Search for the cell housing the specified text and yield its (x, y) center coordinate. 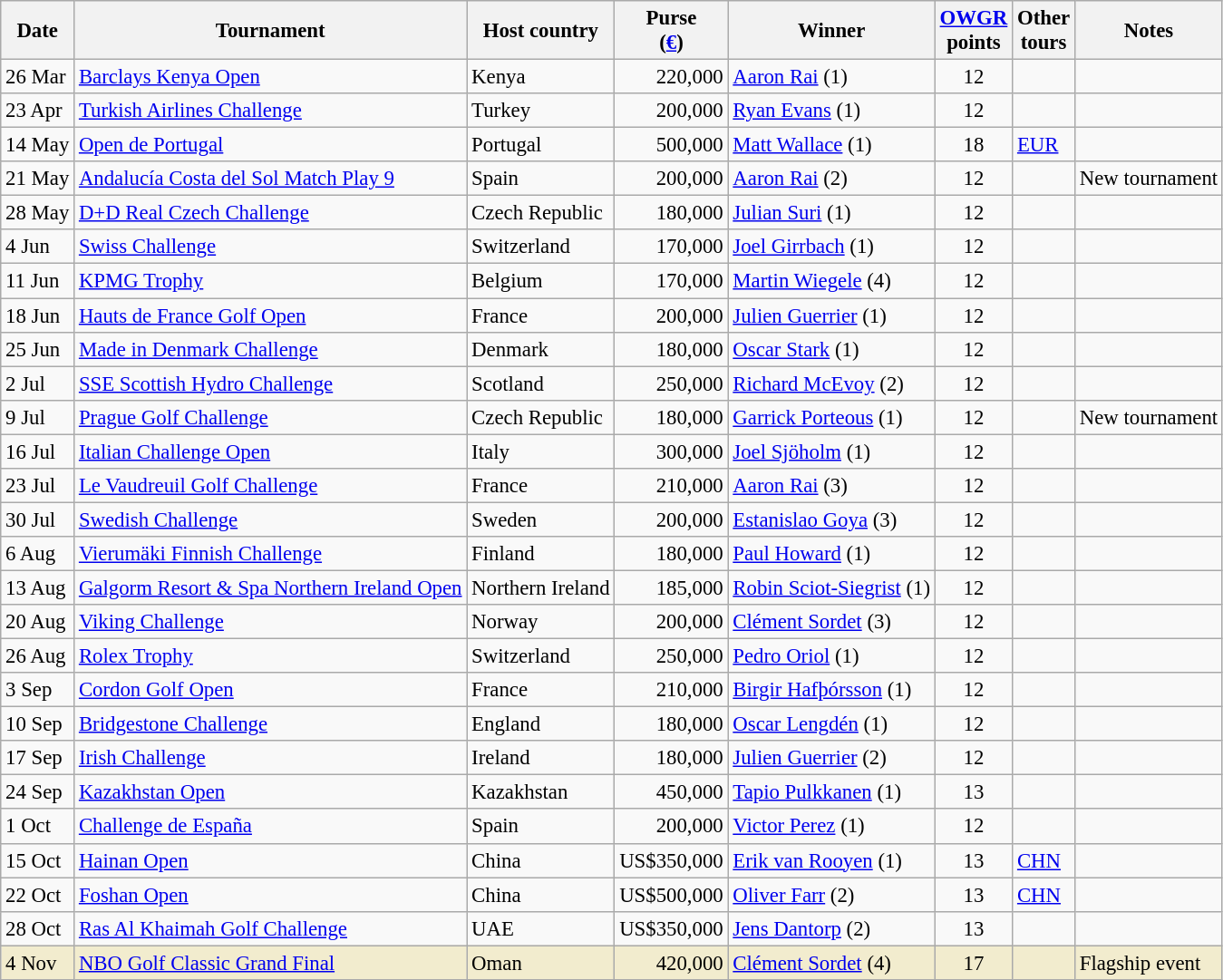
4 Nov (38, 963)
4 Jun (38, 247)
13 Aug (38, 587)
Matt Wallace (1) (831, 145)
Estanislao Goya (3) (831, 519)
21 May (38, 179)
England (540, 724)
17 Sep (38, 758)
Ryan Evans (1) (831, 111)
Julien Guerrier (2) (831, 758)
16 Jul (38, 451)
1 Oct (38, 827)
Victor Perez (1) (831, 827)
Swiss Challenge (270, 247)
18 (974, 145)
25 Jun (38, 349)
Host country (540, 31)
26 Mar (38, 77)
Prague Golf Challenge (270, 417)
Foshan Open (270, 895)
Date (38, 31)
Erik van Rooyen (1) (831, 860)
Martin Wiegele (4) (831, 281)
Pedro Oriol (1) (831, 656)
Open de Portugal (270, 145)
Julian Suri (1) (831, 213)
Turkey (540, 111)
Galgorm Resort & Spa Northern Ireland Open (270, 587)
Richard McEvoy (2) (831, 383)
Joel Girrbach (1) (831, 247)
Viking Challenge (270, 622)
Denmark (540, 349)
Tournament (270, 31)
Northern Ireland (540, 587)
Italian Challenge Open (270, 451)
Irish Challenge (270, 758)
Clément Sordet (4) (831, 963)
28 Oct (38, 928)
Garrick Porteous (1) (831, 417)
Sweden (540, 519)
Oscar Stark (1) (831, 349)
Aaron Rai (2) (831, 179)
Robin Sciot-Siegrist (1) (831, 587)
KPMG Trophy (270, 281)
Italy (540, 451)
Hainan Open (270, 860)
Turkish Airlines Challenge (270, 111)
Challenge de España (270, 827)
Oscar Lengdén (1) (831, 724)
Tapio Pulkkanen (1) (831, 792)
Julien Guerrier (1) (831, 315)
Swedish Challenge (270, 519)
D+D Real Czech Challenge (270, 213)
Flagship event (1148, 963)
10 Sep (38, 724)
24 Sep (38, 792)
SSE Scottish Hydro Challenge (270, 383)
Paul Howard (1) (831, 554)
Cordon Golf Open (270, 690)
Kazakhstan (540, 792)
Birgir Hafþórsson (1) (831, 690)
Ireland (540, 758)
14 May (38, 145)
Rolex Trophy (270, 656)
Oman (540, 963)
28 May (38, 213)
17 (974, 963)
UAE (540, 928)
Winner (831, 31)
2 Jul (38, 383)
26 Aug (38, 656)
Ras Al Khaimah Golf Challenge (270, 928)
Hauts de France Golf Open (270, 315)
Finland (540, 554)
20 Aug (38, 622)
420,000 (671, 963)
30 Jul (38, 519)
Othertours (1044, 31)
22 Oct (38, 895)
Purse(€) (671, 31)
185,000 (671, 587)
Made in Denmark Challenge (270, 349)
23 Jul (38, 486)
Aaron Rai (1) (831, 77)
Belgium (540, 281)
11 Jun (38, 281)
Scotland (540, 383)
OWGRpoints (974, 31)
Andalucía Costa del Sol Match Play 9 (270, 179)
Oliver Farr (2) (831, 895)
Vierumäki Finnish Challenge (270, 554)
15 Oct (38, 860)
Barclays Kenya Open (270, 77)
Bridgestone Challenge (270, 724)
Aaron Rai (3) (831, 486)
Le Vaudreuil Golf Challenge (270, 486)
Jens Dantorp (2) (831, 928)
18 Jun (38, 315)
9 Jul (38, 417)
Joel Sjöholm (1) (831, 451)
6 Aug (38, 554)
Kenya (540, 77)
23 Apr (38, 111)
Notes (1148, 31)
300,000 (671, 451)
220,000 (671, 77)
Clément Sordet (3) (831, 622)
US$500,000 (671, 895)
Norway (540, 622)
3 Sep (38, 690)
500,000 (671, 145)
EUR (1044, 145)
450,000 (671, 792)
NBO Golf Classic Grand Final (270, 963)
Kazakhstan Open (270, 792)
Portugal (540, 145)
